Extract the (x, y) coordinate from the center of the cell holding the provided text.  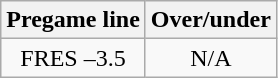
FRES –3.5 (74, 58)
N/A (210, 58)
Pregame line (74, 20)
Over/under (210, 20)
